Pinpoint the cell where the given text exists, returning its (X, Y) midpoint coordinate. 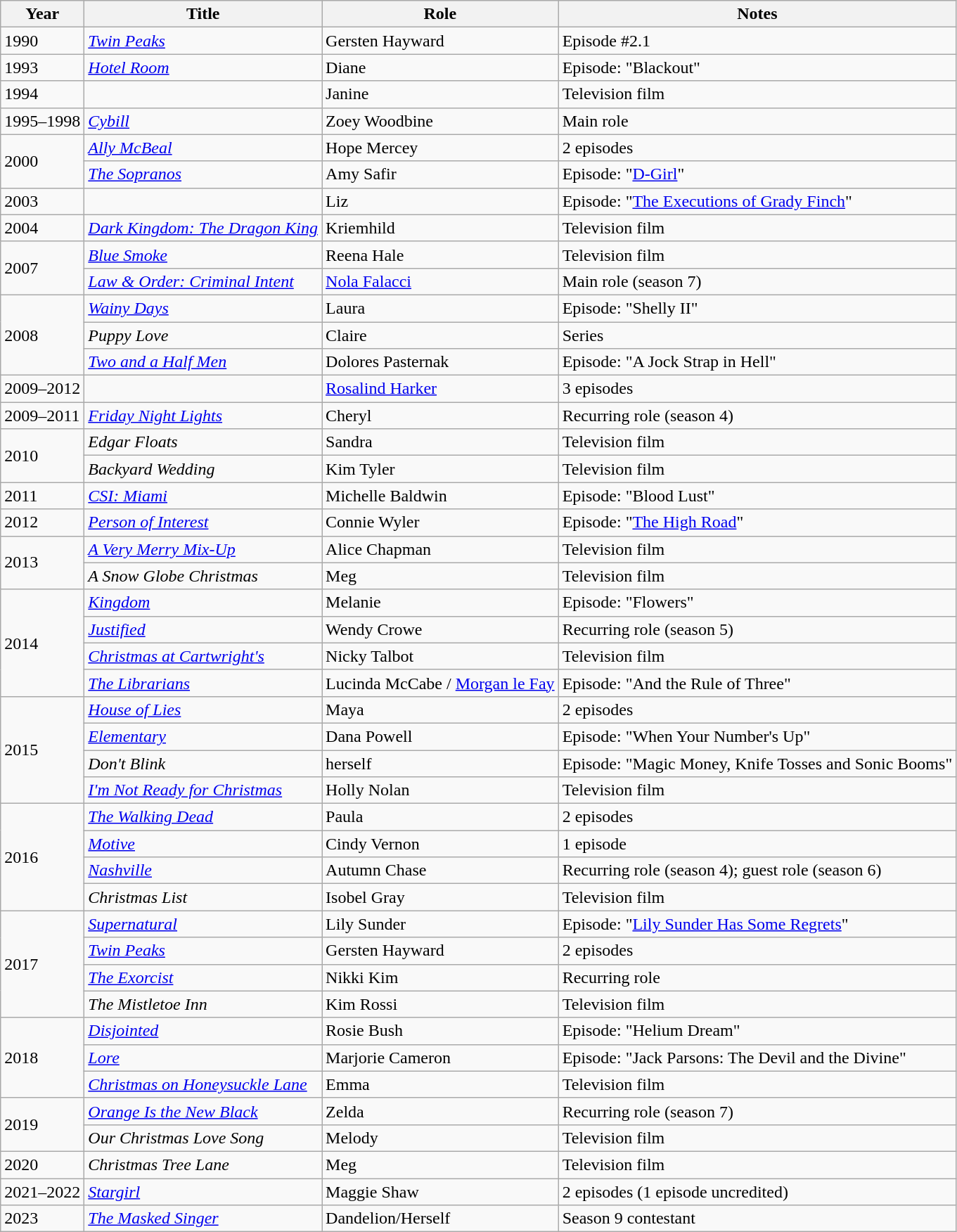
Rosie Bush (440, 1031)
2015 (42, 750)
2000 (42, 161)
Recurring role (season 7) (757, 1111)
Puppy Love (203, 335)
Episode: "Flowers" (757, 603)
Disjointed (203, 1031)
Don't Blink (203, 763)
Connie Wyler (440, 522)
1 episode (757, 844)
The Walking Dead (203, 817)
3 episodes (757, 389)
Ally McBeal (203, 148)
Backyard Wedding (203, 469)
Episode: "The High Road" (757, 522)
I'm Not Ready for Christmas (203, 790)
2016 (42, 857)
Christmas at Cartwright's (203, 656)
Notes (757, 14)
Kim Rossi (440, 1004)
Episode: "A Jock Strap in Hell" (757, 362)
Sandra (440, 442)
Stargirl (203, 1192)
Main role (season 7) (757, 281)
Emma (440, 1084)
Episode: "Helium Dream" (757, 1031)
2012 (42, 522)
2009–2011 (42, 416)
Orange Is the New Black (203, 1111)
Lore (203, 1058)
A Snow Globe Christmas (203, 576)
The Masked Singer (203, 1219)
Amy Safir (440, 174)
Paula (440, 817)
Cindy Vernon (440, 844)
2004 (42, 228)
Wainy Days (203, 308)
Episode: "And the Rule of Three" (757, 683)
Christmas Tree Lane (203, 1164)
Episode: "When Your Number's Up" (757, 736)
Lucinda McCabe / Morgan le Fay (440, 683)
2009–2012 (42, 389)
Janine (440, 94)
2023 (42, 1219)
Melanie (440, 603)
Recurring role (season 4) (757, 416)
Episode: "Lily Sunder Has Some Regrets" (757, 924)
Episode #2.1 (757, 41)
2014 (42, 643)
Claire (440, 335)
Episode: "Shelly II" (757, 308)
Melody (440, 1138)
Episode: "Jack Parsons: The Devil and the Divine" (757, 1058)
Autumn Chase (440, 871)
2017 (42, 964)
Kriemhild (440, 228)
Reena Hale (440, 255)
Kim Tyler (440, 469)
Lily Sunder (440, 924)
The Librarians (203, 683)
Zoey Woodbine (440, 121)
Episode: "D-Girl" (757, 174)
Liz (440, 201)
Recurring role (757, 977)
Cybill (203, 121)
2 episodes (1 episode uncredited) (757, 1192)
1995–1998 (42, 121)
2018 (42, 1058)
Hope Mercey (440, 148)
Title (203, 14)
Laura (440, 308)
1993 (42, 68)
Episode: "The Executions of Grady Finch" (757, 201)
Recurring role (season 5) (757, 629)
Christmas on Honeysuckle Lane (203, 1084)
Kingdom (203, 603)
The Mistletoe Inn (203, 1004)
Zelda (440, 1111)
Nola Falacci (440, 281)
Alice Chapman (440, 549)
Marjorie Cameron (440, 1058)
Edgar Floats (203, 442)
Episode: "Blackout" (757, 68)
Maggie Shaw (440, 1192)
Diane (440, 68)
Motive (203, 844)
Two and a Half Men (203, 362)
Main role (757, 121)
Elementary (203, 736)
Law & Order: Criminal Intent (203, 281)
1990 (42, 41)
Dark Kingdom: The Dragon King (203, 228)
Season 9 contestant (757, 1219)
2008 (42, 335)
Holly Nolan (440, 790)
Rosalind Harker (440, 389)
2021–2022 (42, 1192)
Our Christmas Love Song (203, 1138)
Isobel Gray (440, 897)
Maya (440, 710)
2011 (42, 496)
2003 (42, 201)
Nikki Kim (440, 977)
CSI: Miami (203, 496)
Christmas List (203, 897)
Year (42, 14)
2019 (42, 1124)
A Very Merry Mix-Up (203, 549)
Episode: "Magic Money, Knife Tosses and Sonic Booms" (757, 763)
Role (440, 14)
1994 (42, 94)
2010 (42, 456)
Hotel Room (203, 68)
2020 (42, 1164)
Michelle Baldwin (440, 496)
herself (440, 763)
Nashville (203, 871)
The Sopranos (203, 174)
Justified (203, 629)
Series (757, 335)
Episode: "Blood Lust" (757, 496)
Wendy Crowe (440, 629)
Nicky Talbot (440, 656)
House of Lies (203, 710)
Recurring role (season 4); guest role (season 6) (757, 871)
Dolores Pasternak (440, 362)
Blue Smoke (203, 255)
2007 (42, 268)
Supernatural (203, 924)
Dana Powell (440, 736)
Friday Night Lights (203, 416)
2013 (42, 563)
The Exorcist (203, 977)
Person of Interest (203, 522)
Dandelion/Herself (440, 1219)
Cheryl (440, 416)
